Pinpoint the cell where the given text exists, returning its (X, Y) midpoint coordinate. 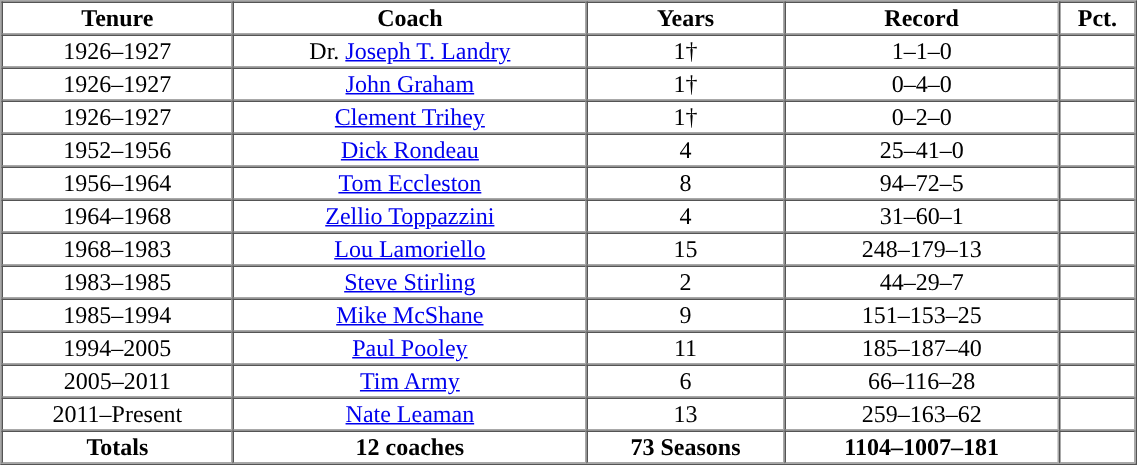
66–116–28 (922, 380)
1104–1007–181 (922, 446)
Nate Leaman (410, 414)
1983–1985 (118, 282)
Lou Lamoriello (410, 248)
13 (686, 414)
Dick Rondeau (410, 150)
Tom Eccleston (410, 182)
Steve Stirling (410, 282)
Zellio Toppazzini (410, 216)
Clement Trihey (410, 116)
94–72–5 (922, 182)
8 (686, 182)
248–179–13 (922, 248)
Record (922, 18)
1985–1994 (118, 314)
6 (686, 380)
Coach (410, 18)
259–163–62 (922, 414)
Totals (118, 446)
Tenure (118, 18)
73 Seasons (686, 446)
Pct. (1098, 18)
44–29–7 (922, 282)
9 (686, 314)
Years (686, 18)
31–60–1 (922, 216)
Paul Pooley (410, 348)
Dr. Joseph T. Landry (410, 50)
12 coaches (410, 446)
15 (686, 248)
2011–Present (118, 414)
1994–2005 (118, 348)
1–1–0 (922, 50)
2 (686, 282)
185–187–40 (922, 348)
0–4–0 (922, 84)
Tim Army (410, 380)
Mike McShane (410, 314)
1952–1956 (118, 150)
151–153–25 (922, 314)
1956–1964 (118, 182)
2005–2011 (118, 380)
11 (686, 348)
1968–1983 (118, 248)
0–2–0 (922, 116)
John Graham (410, 84)
1964–1968 (118, 216)
25–41–0 (922, 150)
